Pinpoint the cell where the given text exists, returning its (x, y) midpoint coordinate. 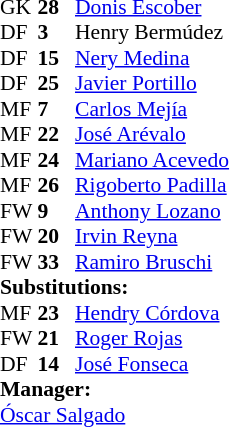
33 (57, 262)
Javier Portillo (152, 83)
Henry Bermúdez (152, 33)
Carlos Mejía (152, 109)
9 (57, 211)
Nery Medina (152, 58)
Irvin Reyna (152, 237)
20 (57, 237)
22 (57, 135)
23 (57, 313)
21 (57, 339)
Mariano Acevedo (152, 160)
15 (57, 58)
José Arévalo (152, 135)
Substitutions: (114, 287)
24 (57, 160)
7 (57, 109)
José Fonseca (152, 364)
Manager: (114, 389)
Rigoberto Padilla (152, 185)
3 (57, 33)
14 (57, 364)
Roger Rojas (152, 339)
Ramiro Bruschi (152, 262)
Anthony Lozano (152, 211)
Hendry Córdova (152, 313)
25 (57, 83)
26 (57, 185)
